From the cell containing the given text, extract its center point as (x, y) coordinate. 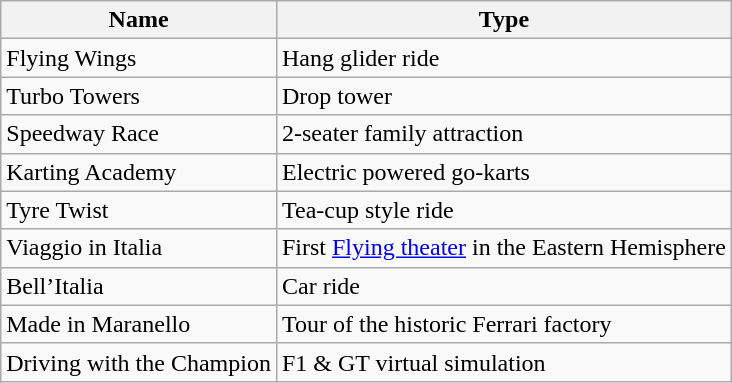
Karting Academy (139, 172)
Turbo Towers (139, 96)
Car ride (504, 286)
Made in Maranello (139, 324)
Name (139, 20)
Driving with the Champion (139, 362)
Type (504, 20)
Tour of the historic Ferrari factory (504, 324)
F1 & GT virtual simulation (504, 362)
Speedway Race (139, 134)
2-seater family attraction (504, 134)
Hang glider ride (504, 58)
Drop tower (504, 96)
Tyre Twist (139, 210)
Flying Wings (139, 58)
Viaggio in Italia (139, 248)
Electric powered go-karts (504, 172)
Bell’Italia (139, 286)
Tea-cup style ride (504, 210)
First Flying theater in the Eastern Hemisphere (504, 248)
